Extract the (X, Y) coordinate from the center of the cell holding the provided text.  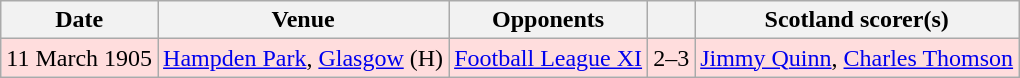
2–3 (672, 58)
Jimmy Quinn, Charles Thomson (857, 58)
Venue (304, 20)
Opponents (548, 20)
Hampden Park, Glasgow (H) (304, 58)
Football League XI (548, 58)
11 March 1905 (80, 58)
Scotland scorer(s) (857, 20)
Date (80, 20)
